Extract the (x, y) coordinate from the center of the cell holding the provided text.  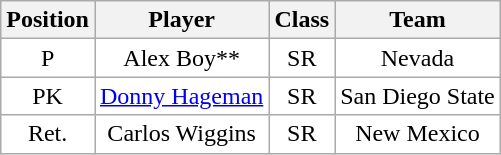
P (48, 58)
Player (181, 20)
Class (302, 20)
San Diego State (418, 96)
Donny Hageman (181, 96)
Nevada (418, 58)
Position (48, 20)
Alex Boy** (181, 58)
Carlos Wiggins (181, 134)
Ret. (48, 134)
New Mexico (418, 134)
PK (48, 96)
Team (418, 20)
